Scan for the cell matching the given text and deliver its [X, Y] coordinate at center. 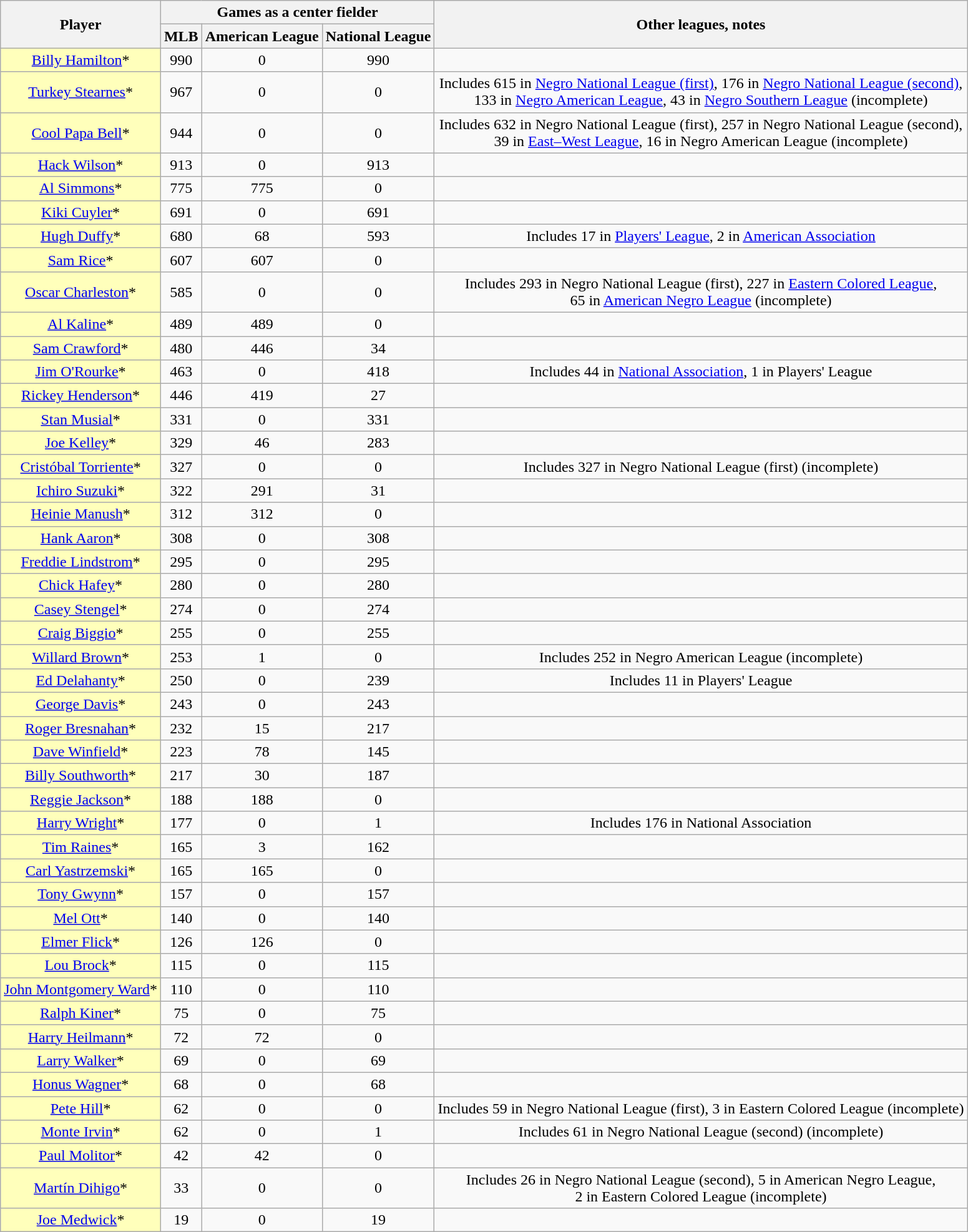
239 [378, 680]
Harry Wright* [81, 823]
Ichiro Suzuki* [81, 491]
463 [181, 372]
283 [378, 443]
Hack Wilson* [81, 165]
Includes 59 in Negro National League (first), 3 in Eastern Colored League (incomplete) [701, 1108]
Al Simmons* [81, 188]
Hank Aaron* [81, 538]
593 [378, 236]
Cristóbal Torriente* [81, 467]
Chick Hafey* [81, 585]
Sam Rice* [81, 260]
Pete Hill* [81, 1108]
Heinie Manush* [81, 514]
419 [262, 396]
Billy Southworth* [81, 776]
250 [181, 680]
Player [81, 24]
Includes 327 in Negro National League (first) (incomplete) [701, 467]
33 [181, 1188]
Ralph Kiner* [81, 1013]
John Montgomery Ward* [81, 989]
Rickey Henderson* [81, 396]
327 [181, 467]
78 [262, 752]
Tony Gwynn* [81, 894]
Craig Biggio* [81, 633]
3 [262, 847]
Honus Wagner* [81, 1084]
Tim Raines* [81, 847]
145 [378, 752]
Includes 17 in Players' League, 2 in American Association [701, 236]
Mel Ott* [81, 918]
Includes 26 in Negro National League (second), 5 in American Negro League, 2 in Eastern Colored League (incomplete) [701, 1188]
Sam Crawford* [81, 348]
National League [378, 36]
Games as a center fielder [297, 12]
Kiki Cuyler* [81, 212]
322 [181, 491]
Includes 252 in Negro American League (incomplete) [701, 657]
223 [181, 752]
480 [181, 348]
585 [181, 292]
Cool Papa Bell* [81, 132]
162 [378, 847]
Jim O'Rourke* [81, 372]
Harry Heilmann* [81, 1037]
Carl Yastrzemski* [81, 871]
Larry Walker* [81, 1060]
Freddie Lindstrom* [81, 562]
Willard Brown* [81, 657]
944 [181, 132]
MLB [181, 36]
Lou Brock* [81, 966]
177 [181, 823]
31 [378, 491]
Includes 11 in Players' League [701, 680]
Includes 61 in Negro National League (second) (incomplete) [701, 1132]
Other leagues, notes [701, 24]
418 [378, 372]
15 [262, 728]
Includes 176 in National Association [701, 823]
30 [262, 776]
Elmer Flick* [81, 942]
Monte Irvin* [81, 1132]
Martín Dihigo* [81, 1188]
Reggie Jackson* [81, 799]
Billy Hamilton* [81, 60]
American League [262, 36]
Dave Winfield* [81, 752]
680 [181, 236]
Al Kaline* [81, 324]
Oscar Charleston* [81, 292]
Includes 293 in Negro National League (first), 227 in Eastern Colored League, 65 in American Negro League (incomplete) [701, 292]
291 [262, 491]
Roger Bresnahan* [81, 728]
34 [378, 348]
253 [181, 657]
Joe Medwick* [81, 1220]
Stan Musial* [81, 419]
Casey Stengel* [81, 609]
967 [181, 92]
187 [378, 776]
Includes 44 in National Association, 1 in Players' League [701, 372]
27 [378, 396]
46 [262, 443]
Ed Delahanty* [81, 680]
Joe Kelley* [81, 443]
232 [181, 728]
Paul Molitor* [81, 1156]
George Davis* [81, 704]
Hugh Duffy* [81, 236]
329 [181, 443]
Turkey Stearnes* [81, 92]
